Provide the (X, Y) coordinate of the cell's center where the given text is located.  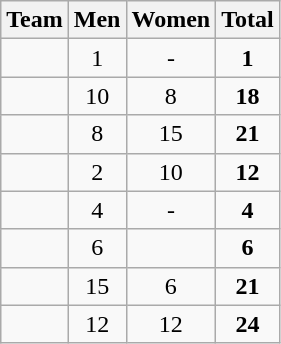
2 (97, 172)
Men (97, 20)
Women (171, 20)
18 (248, 96)
Team (35, 20)
Total (248, 20)
24 (248, 324)
